Scan for the cell matching the given text and deliver its [X, Y] coordinate at center. 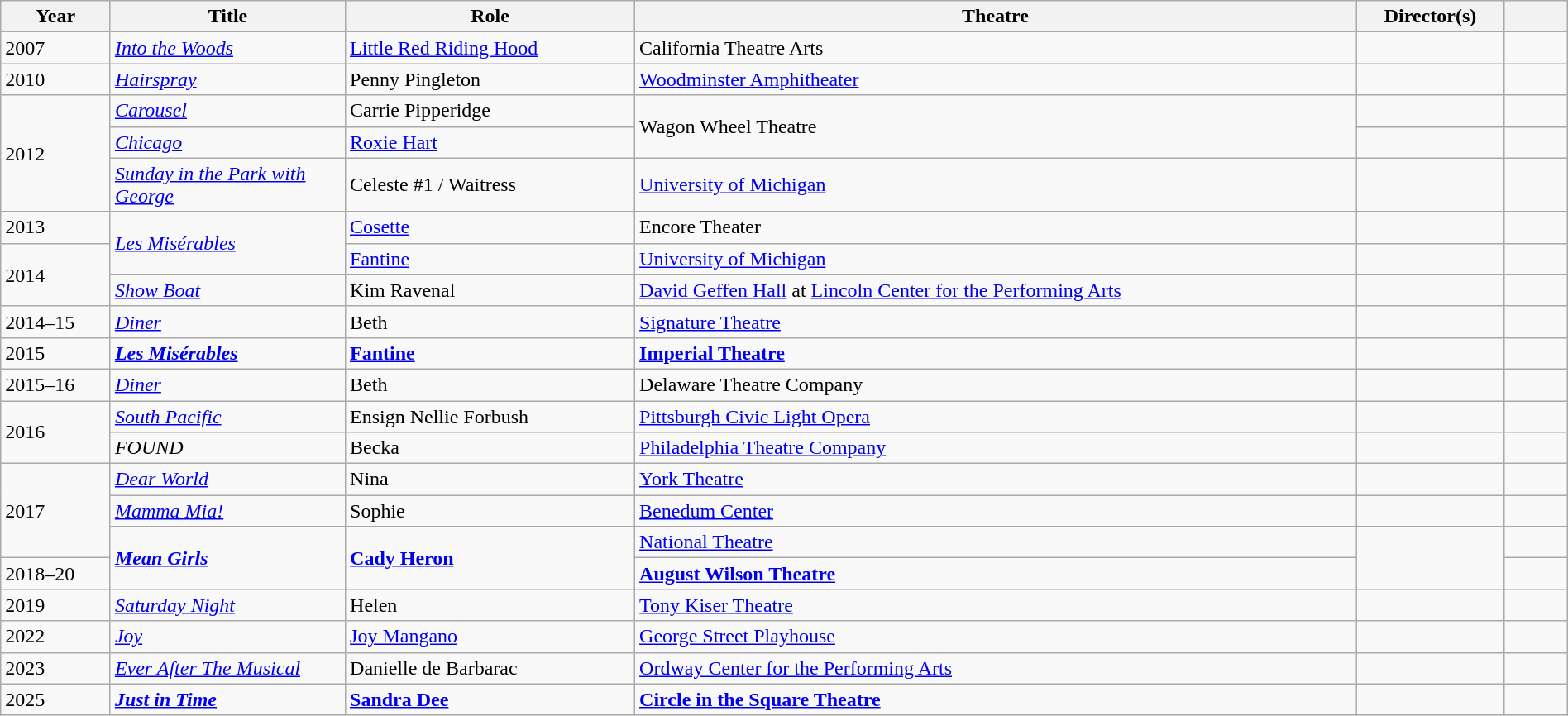
Just in Time [227, 699]
Kim Ravenal [490, 290]
Nina [490, 480]
Becka [490, 448]
2019 [56, 605]
Delaware Theatre Company [996, 384]
Sunday in the Park with George [227, 185]
Signature Theatre [996, 322]
Carousel [227, 111]
Joy Mangano [490, 637]
National Theatre [996, 542]
Encore Theater [996, 227]
George Street Playhouse [996, 637]
Theatre [996, 17]
Sophie [490, 511]
2022 [56, 637]
Sandra Dee [490, 699]
Imperial Theatre [996, 353]
Benedum Center [996, 511]
South Pacific [227, 416]
Cosette [490, 227]
Into the Woods [227, 48]
Pittsburgh Civic Light Opera [996, 416]
Wagon Wheel Theatre [996, 126]
Saturday Night [227, 605]
Hairspray [227, 79]
2014 [56, 274]
Cady Heron [490, 558]
California Theatre Arts [996, 48]
Role [490, 17]
FOUND [227, 448]
Celeste #1 / Waitress [490, 185]
Title [227, 17]
Year [56, 17]
Danielle de Barbarac [490, 668]
Carrie Pipperidge [490, 111]
2018–20 [56, 574]
Penny Pingleton [490, 79]
2015–16 [56, 384]
Ordway Center for the Performing Arts [996, 668]
2015 [56, 353]
Joy [227, 637]
Director(s) [1431, 17]
2025 [56, 699]
Tony Kiser Theatre [996, 605]
2023 [56, 668]
2016 [56, 432]
2014–15 [56, 322]
Philadelphia Theatre Company [996, 448]
Roxie Hart [490, 142]
2017 [56, 511]
2010 [56, 79]
Mean Girls [227, 558]
Circle in the Square Theatre [996, 699]
David Geffen Hall at Lincoln Center for the Performing Arts [996, 290]
2007 [56, 48]
August Wilson Theatre [996, 574]
Show Boat [227, 290]
Chicago [227, 142]
Ensign Nellie Forbush [490, 416]
Little Red Riding Hood [490, 48]
Woodminster Amphitheater [996, 79]
Ever After The Musical [227, 668]
Mamma Mia! [227, 511]
2013 [56, 227]
Dear World [227, 480]
2012 [56, 154]
York Theatre [996, 480]
Helen [490, 605]
